Search for the cell housing the specified text and yield its (x, y) center coordinate. 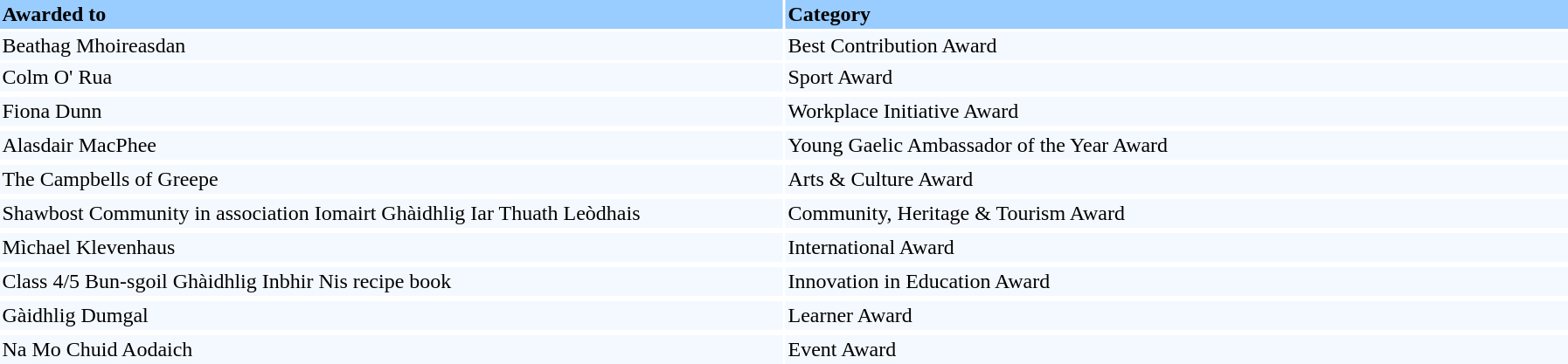
Innovation in Education Award (1176, 281)
Arts & Culture Award (1176, 180)
Learner Award (1176, 316)
Best Contribution Award (1176, 45)
Sport Award (1176, 77)
International Award (1176, 248)
Event Award (1176, 349)
Category (1176, 14)
Workplace Initiative Award (1176, 112)
Community, Heritage & Tourism Award (1176, 213)
Young Gaelic Ambassador of the Year Award (1176, 145)
